Find where the given text appears and provide that cell's center as (x, y) coordinate. 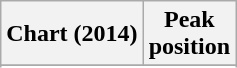
Peakposition (189, 34)
Chart (2014) (72, 34)
